Scan for the cell matching the given text and deliver its [X, Y] coordinate at center. 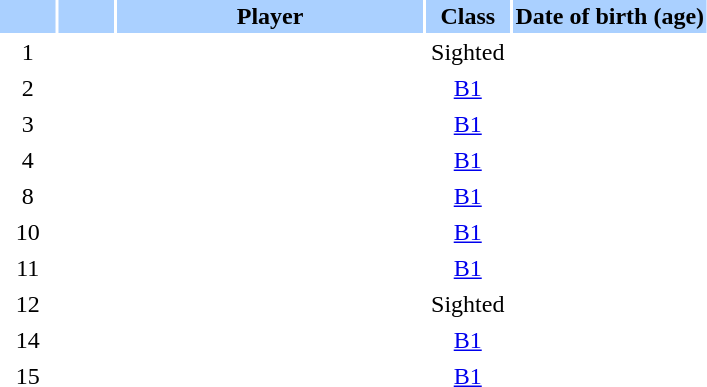
Date of birth (age) [610, 16]
2 [28, 88]
10 [28, 232]
1 [28, 52]
14 [28, 340]
Player [270, 16]
8 [28, 196]
Class [468, 16]
12 [28, 304]
3 [28, 124]
4 [28, 160]
11 [28, 268]
